Determine the (X, Y) coordinate at the center of the cell enclosing the given text.  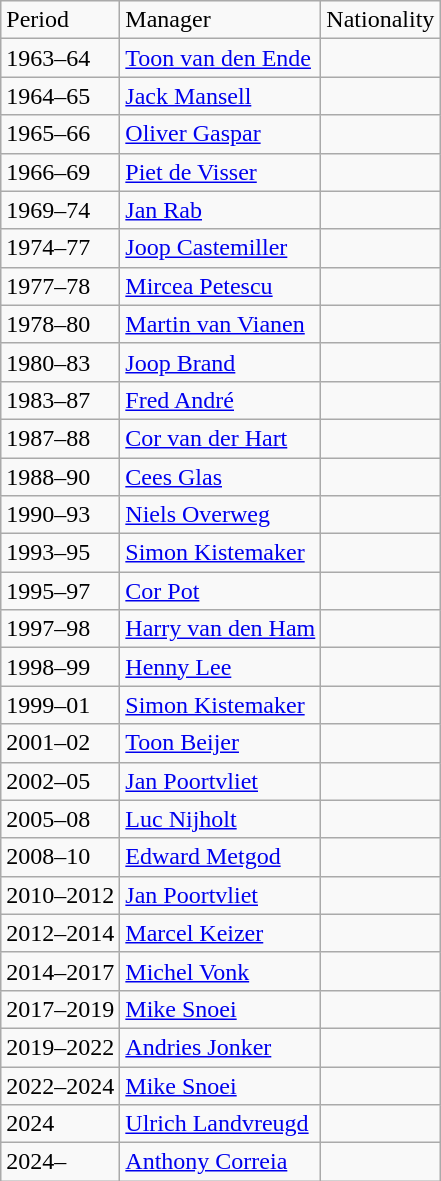
Cees Glas (220, 477)
Niels Overweg (220, 515)
Toon Beijer (220, 743)
Cor Pot (220, 591)
2002–05 (60, 781)
2017–2019 (60, 1009)
Joop Castemiller (220, 248)
Joop Brand (220, 362)
2022–2024 (60, 1085)
2019–2022 (60, 1047)
Fred André (220, 400)
Mircea Petescu (220, 286)
1980–83 (60, 362)
1969–74 (60, 210)
Anthony Correia (220, 1162)
Marcel Keizer (220, 933)
2024 (60, 1124)
Harry van den Ham (220, 629)
1997–98 (60, 629)
1965–66 (60, 134)
Jack Mansell (220, 96)
1988–90 (60, 477)
Andries Jonker (220, 1047)
1964–65 (60, 96)
1977–78 (60, 286)
1974–77 (60, 248)
Toon van den Ende (220, 58)
2010–2012 (60, 895)
2005–08 (60, 819)
1983–87 (60, 400)
1978–80 (60, 324)
Ulrich Landvreugd (220, 1124)
Manager (220, 20)
2012–2014 (60, 933)
2008–10 (60, 857)
1998–99 (60, 667)
2024– (60, 1162)
Period (60, 20)
1995–97 (60, 591)
Henny Lee (220, 667)
Edward Metgod (220, 857)
Nationality (380, 20)
1999–01 (60, 705)
1987–88 (60, 438)
2014–2017 (60, 971)
Luc Nijholt (220, 819)
Oliver Gaspar (220, 134)
Martin van Vianen (220, 324)
1993–95 (60, 553)
1990–93 (60, 515)
2001–02 (60, 743)
1966–69 (60, 172)
Piet de Visser (220, 172)
Cor van der Hart (220, 438)
Jan Rab (220, 210)
1963–64 (60, 58)
Michel Vonk (220, 971)
